Scan for the cell matching the given text and deliver its (X, Y) coordinate at center. 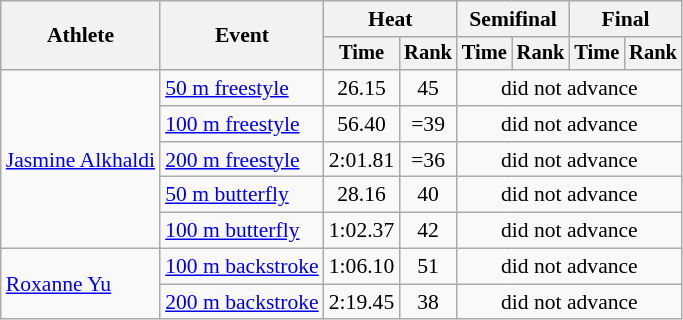
28.16 (362, 195)
38 (428, 302)
200 m freestyle (242, 160)
100 m backstroke (242, 267)
51 (428, 267)
56.40 (362, 124)
50 m freestyle (242, 88)
Final (625, 19)
100 m freestyle (242, 124)
Jasmine Alkhaldi (80, 159)
1:02.37 (362, 231)
Semifinal (513, 19)
Heat (390, 19)
45 (428, 88)
50 m butterfly (242, 195)
40 (428, 195)
26.15 (362, 88)
Roxanne Yu (80, 284)
42 (428, 231)
=36 (428, 160)
200 m backstroke (242, 302)
100 m butterfly (242, 231)
2:19.45 (362, 302)
=39 (428, 124)
Athlete (80, 36)
2:01.81 (362, 160)
Event (242, 36)
1:06.10 (362, 267)
